Find where the given text appears and provide that cell's center as (X, Y) coordinate. 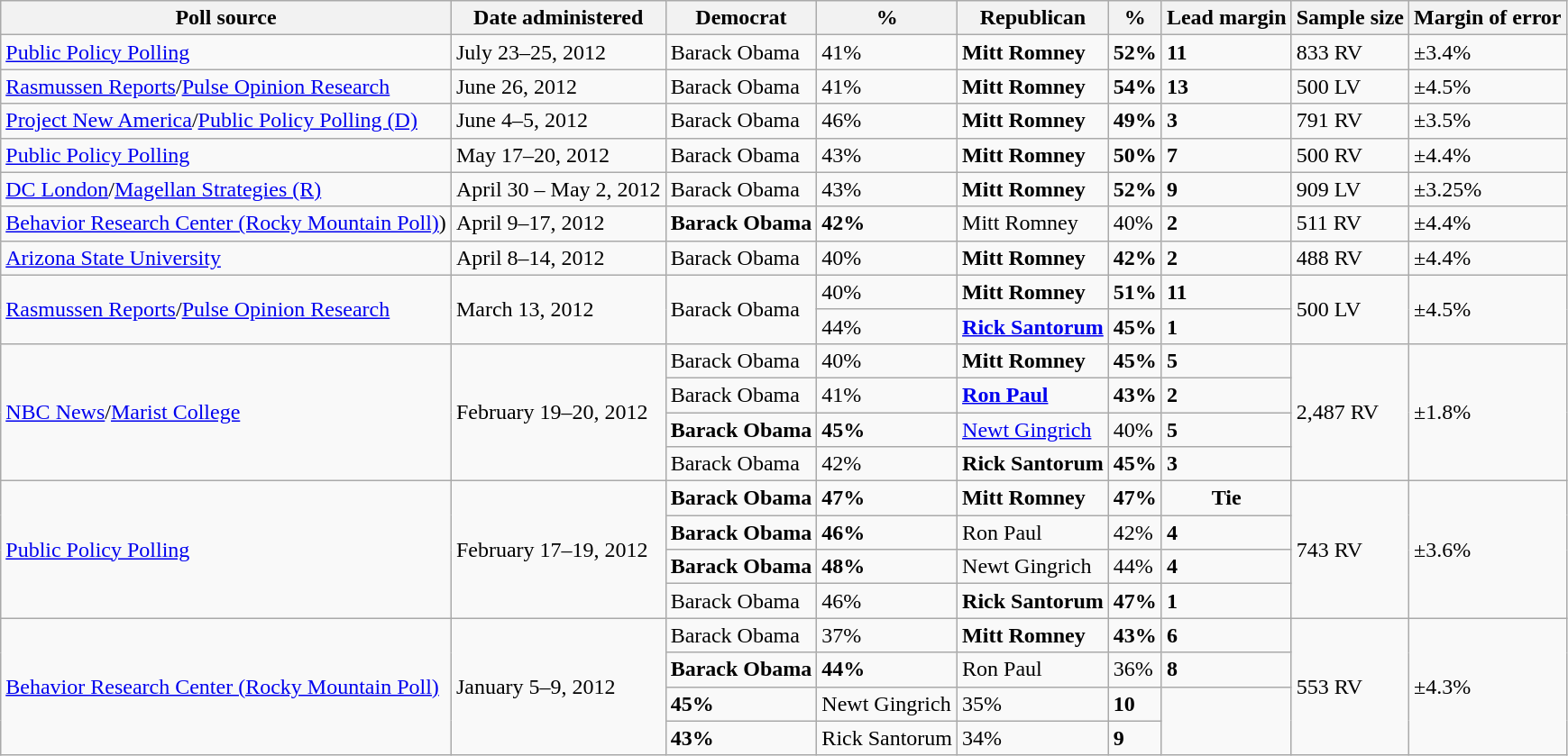
36% (1134, 669)
NBC News/Marist College (226, 412)
March 13, 2012 (558, 309)
743 RV (1350, 550)
34% (1033, 738)
±1.8% (1488, 412)
Project New America/Public Policy Polling (D) (226, 121)
April 9–17, 2012 (558, 223)
DC London/Magellan Strategies (R) (226, 189)
13 (1226, 87)
February 19–20, 2012 (558, 412)
50% (1134, 155)
500 RV (1350, 155)
April 30 – May 2, 2012 (558, 189)
8 (1226, 669)
Behavior Research Center (Rocky Mountain Poll) (226, 687)
May 17–20, 2012 (558, 155)
±3.5% (1488, 121)
54% (1134, 87)
June 4–5, 2012 (558, 121)
±3.25% (1488, 189)
February 17–19, 2012 (558, 550)
6 (1226, 635)
791 RV (1350, 121)
Tie (1226, 498)
37% (887, 635)
49% (1134, 121)
2,487 RV (1350, 412)
±3.4% (1488, 52)
48% (887, 567)
10 (1134, 704)
Poll source (226, 18)
Democrat (741, 18)
Arizona State University (226, 258)
±3.6% (1488, 550)
Sample size (1350, 18)
909 LV (1350, 189)
Lead margin (1226, 18)
July 23–25, 2012 (558, 52)
7 (1226, 155)
Behavior Research Center (Rocky Mountain Poll)) (226, 223)
51% (1134, 292)
April 8–14, 2012 (558, 258)
Date administered (558, 18)
Margin of error (1488, 18)
488 RV (1350, 258)
June 26, 2012 (558, 87)
833 RV (1350, 52)
511 RV (1350, 223)
±4.3% (1488, 687)
January 5–9, 2012 (558, 687)
35% (1033, 704)
Republican (1033, 18)
553 RV (1350, 687)
